Capture the cell that displays the provided text and extract its (X, Y) central coordinate. 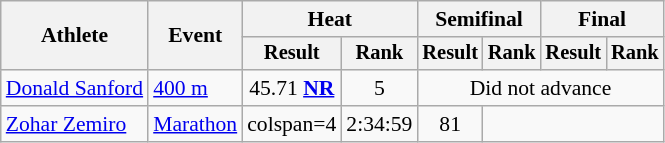
Heat (330, 19)
400 m (195, 88)
Final (602, 19)
81 (450, 124)
45.71 NR (292, 88)
Semifinal (478, 19)
5 (379, 88)
Event (195, 36)
Donald Sanford (74, 88)
2:34:59 (379, 124)
colspan=4 (292, 124)
Marathon (195, 124)
Athlete (74, 36)
Zohar Zemiro (74, 124)
Did not advance (540, 88)
